Detect which cell encompasses the target text, then output its [X, Y] center coordinate. 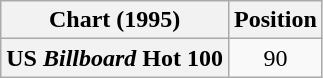
90 [276, 58]
Position [276, 20]
US Billboard Hot 100 [115, 58]
Chart (1995) [115, 20]
